Provide the (x, y) coordinate of the cell's center where the given text is located.  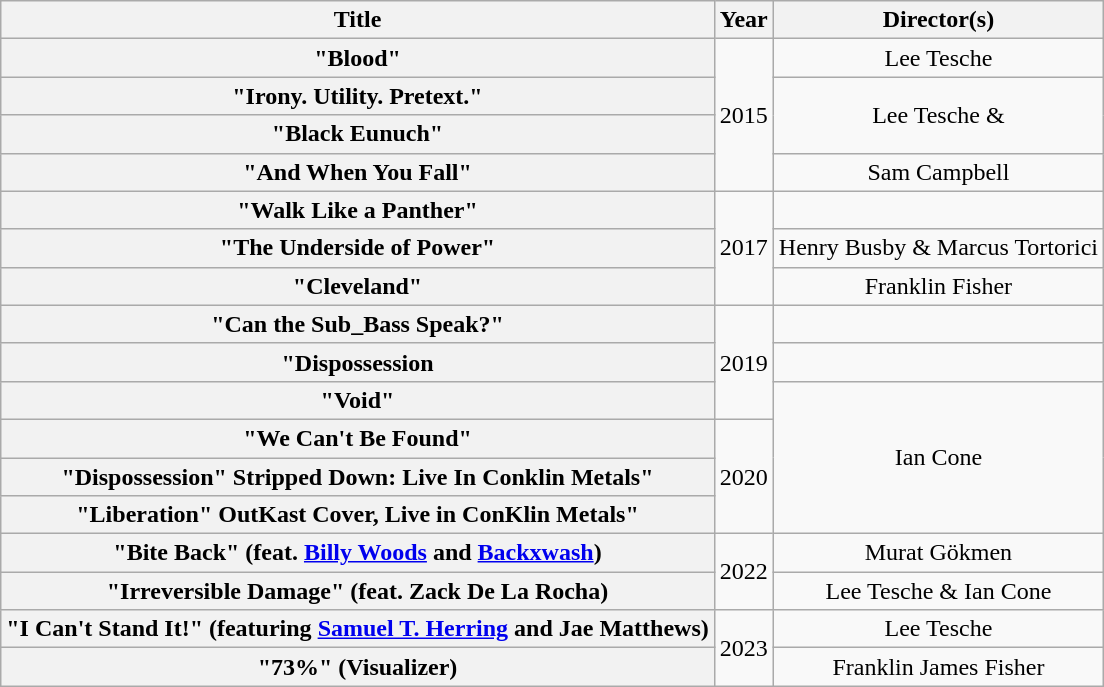
"I Can't Stand It!" (featuring Samuel T. Herring and Jae Matthews) (358, 629)
"Irreversible Damage" (feat. Zack De La Rocha) (358, 591)
"We Can't Be Found" (358, 438)
Franklin Fisher (938, 286)
Director(s) (938, 20)
"And When You Fall" (358, 172)
Title (358, 20)
Franklin James Fisher (938, 667)
2020 (744, 476)
Murat Gökmen (938, 553)
"Dispossession (358, 362)
Ian Cone (938, 457)
Sam Campbell (938, 172)
Year (744, 20)
"The Underside of Power" (358, 248)
"Irony. Utility. Pretext." (358, 96)
"Void" (358, 400)
2022 (744, 572)
2017 (744, 248)
Lee Tesche & (938, 115)
"73%" (Visualizer) (358, 667)
"Cleveland" (358, 286)
2023 (744, 648)
Henry Busby & Marcus Tortorici (938, 248)
"Blood" (358, 58)
"Liberation" OutKast Cover, Live in ConKlin Metals" (358, 515)
"Can the Sub_Bass Speak?" (358, 324)
"Bite Back" (feat. Billy Woods and Backxwash) (358, 553)
"Walk Like a Panther" (358, 210)
2015 (744, 115)
2019 (744, 362)
"Dispossession" Stripped Down: Live In Conklin Metals" (358, 477)
Lee Tesche & Ian Cone (938, 591)
"Black Eunuch" (358, 134)
